From the cell containing the given text, extract its center point as (X, Y) coordinate. 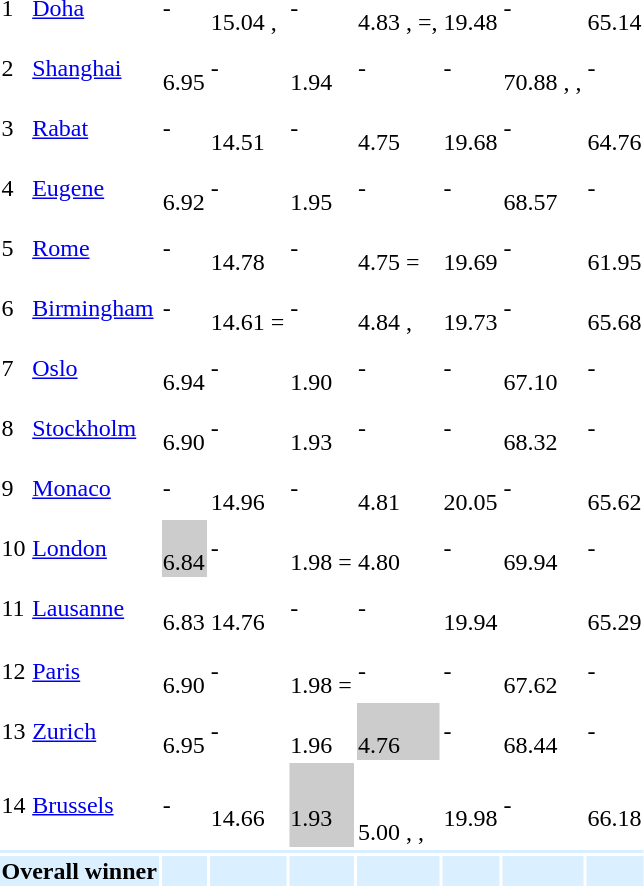
Overall winner (79, 871)
4.75 (398, 128)
6.84 (184, 548)
4.84 , (398, 308)
68.44 (542, 732)
65.62 (614, 488)
4.81 (398, 488)
6.83 (184, 608)
19.69 (470, 248)
68.32 (542, 428)
8 (14, 428)
1.94 (322, 68)
Birmingham (95, 308)
7 (14, 368)
Shanghai (95, 68)
Monaco (95, 488)
4.76 (398, 732)
1.95 (322, 188)
66.18 (614, 805)
19.68 (470, 128)
5.00 , , (398, 805)
61.95 (614, 248)
65.29 (614, 608)
70.88 , , (542, 68)
14.61 = (248, 308)
10 (14, 548)
Zurich (95, 732)
14 (14, 805)
1.90 (322, 368)
68.57 (542, 188)
14.76 (248, 608)
Paris (95, 672)
12 (14, 672)
9 (14, 488)
69.94 (542, 548)
64.76 (614, 128)
Lausanne (95, 608)
19.73 (470, 308)
Brussels (95, 805)
3 (14, 128)
Rabat (95, 128)
4.80 (398, 548)
4 (14, 188)
4.75 = (398, 248)
Rome (95, 248)
London (95, 548)
14.78 (248, 248)
19.94 (470, 608)
Eugene (95, 188)
11 (14, 608)
67.10 (542, 368)
20.05 (470, 488)
1.96 (322, 732)
6.92 (184, 188)
65.68 (614, 308)
Stockholm (95, 428)
2 (14, 68)
6.94 (184, 368)
14.51 (248, 128)
Oslo (95, 368)
5 (14, 248)
14.96 (248, 488)
19.98 (470, 805)
14.66 (248, 805)
13 (14, 732)
67.62 (542, 672)
6 (14, 308)
